Search for the cell housing the specified text and yield its (X, Y) center coordinate. 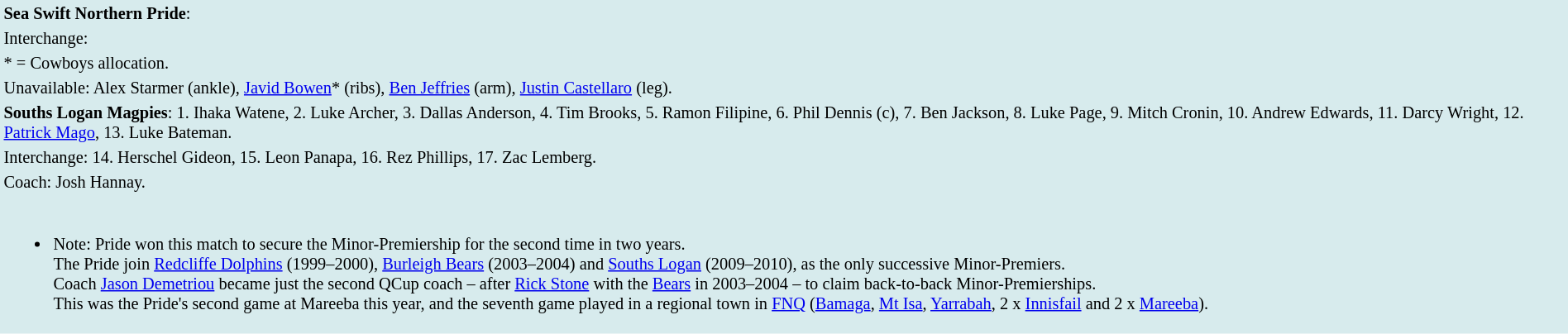
Coach: Josh Hannay. (784, 182)
Interchange: 14. Herschel Gideon, 15. Leon Panapa, 16. Rez Phillips, 17. Zac Lemberg. (784, 157)
* = Cowboys allocation. (784, 63)
Interchange: (784, 38)
Unavailable: Alex Starmer (ankle), Javid Bowen* (ribs), Ben Jeffries (arm), Justin Castellaro (leg). (784, 88)
Sea Swift Northern Pride: (784, 13)
